Output the [x, y] coordinate of the center of the cell containing the given text.  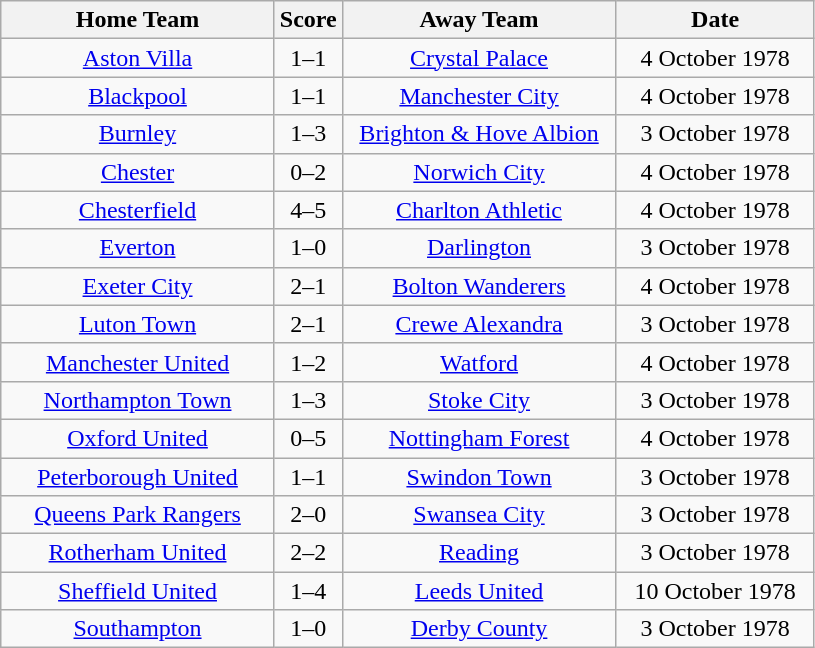
Darlington [479, 248]
0–2 [308, 172]
Luton Town [138, 324]
Aston Villa [138, 58]
Chesterfield [138, 210]
Nottingham Forest [479, 438]
Score [308, 20]
0–5 [308, 438]
Northampton Town [138, 400]
Date [716, 20]
2–0 [308, 515]
Stoke City [479, 400]
Away Team [479, 20]
Crystal Palace [479, 58]
Swindon Town [479, 477]
Exeter City [138, 286]
Peterborough United [138, 477]
Brighton & Hove Albion [479, 134]
Crewe Alexandra [479, 324]
Manchester City [479, 96]
Reading [479, 553]
4–5 [308, 210]
1–2 [308, 362]
Blackpool [138, 96]
Southampton [138, 629]
10 October 1978 [716, 591]
Home Team [138, 20]
Leeds United [479, 591]
Chester [138, 172]
Norwich City [479, 172]
Oxford United [138, 438]
2–2 [308, 553]
Watford [479, 362]
Charlton Athletic [479, 210]
1–4 [308, 591]
Manchester United [138, 362]
Swansea City [479, 515]
Sheffield United [138, 591]
Everton [138, 248]
Rotherham United [138, 553]
Bolton Wanderers [479, 286]
Queens Park Rangers [138, 515]
Burnley [138, 134]
Derby County [479, 629]
